Locate the cell with the specified text and output its (X, Y) center coordinate. 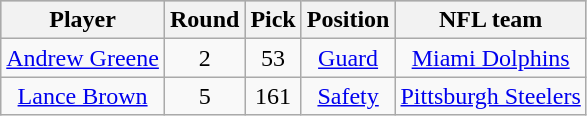
Lance Brown (83, 96)
Miami Dolphins (490, 58)
5 (204, 96)
2 (204, 58)
Andrew Greene (83, 58)
NFL team (490, 20)
Player (83, 20)
Position (348, 20)
53 (273, 58)
Safety (348, 96)
Guard (348, 58)
161 (273, 96)
Pick (273, 20)
Round (204, 20)
Pittsburgh Steelers (490, 96)
